Locate the cell with the specified text and output its (x, y) center coordinate. 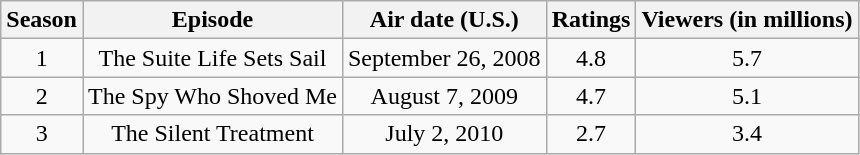
2.7 (591, 134)
Season (42, 20)
4.7 (591, 96)
2 (42, 96)
The Silent Treatment (212, 134)
1 (42, 58)
July 2, 2010 (444, 134)
Ratings (591, 20)
Viewers (in millions) (747, 20)
4.8 (591, 58)
Episode (212, 20)
The Suite Life Sets Sail (212, 58)
The Spy Who Shoved Me (212, 96)
5.7 (747, 58)
3.4 (747, 134)
August 7, 2009 (444, 96)
5.1 (747, 96)
September 26, 2008 (444, 58)
Air date (U.S.) (444, 20)
3 (42, 134)
